From the cell containing the given text, extract its center point as [X, Y] coordinate. 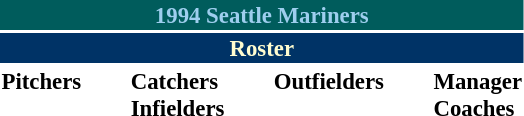
1994 Seattle Mariners [262, 15]
Roster [262, 48]
